Output the (x, y) coordinate of the center of the cell containing the given text.  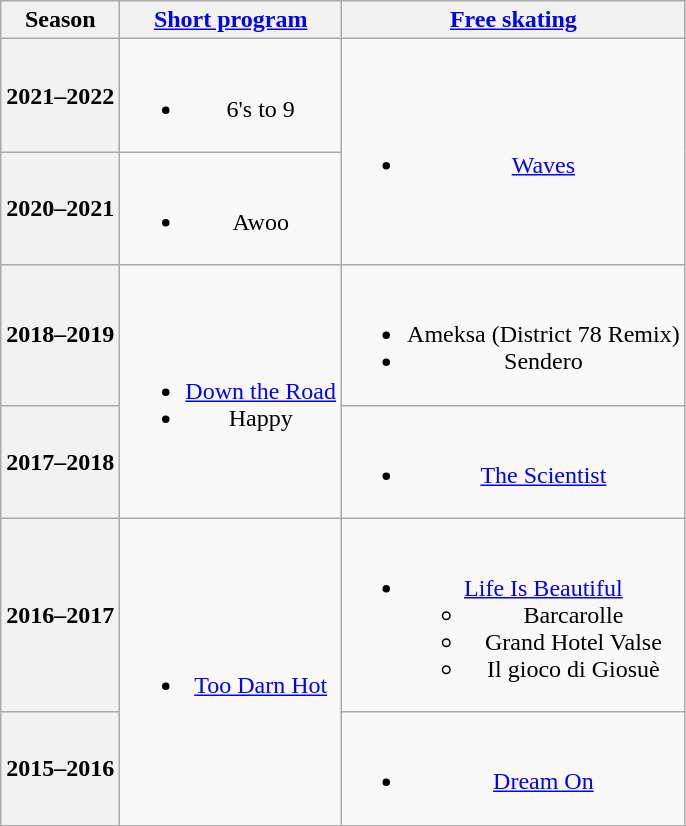
Too Darn Hot (231, 672)
2016–2017 (60, 615)
2020–2021 (60, 208)
Down the Road Happy (231, 392)
Ameksa (District 78 Remix) Sendero (514, 335)
2021–2022 (60, 96)
Waves (514, 152)
2017–2018 (60, 462)
The Scientist (514, 462)
2015–2016 (60, 768)
2018–2019 (60, 335)
Dream On (514, 768)
Awoo (231, 208)
Life Is Beautiful BarcarolleGrand Hotel ValseIl gioco di Giosuè (514, 615)
Free skating (514, 20)
Season (60, 20)
6's to 9 (231, 96)
Short program (231, 20)
